Scan for the cell matching the given text and deliver its [X, Y] coordinate at center. 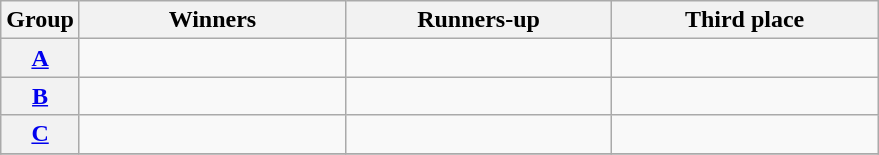
Runners-up [478, 20]
A [40, 58]
Group [40, 20]
C [40, 134]
Winners [212, 20]
B [40, 96]
Third place [745, 20]
